From the cell containing the given text, extract its center point as [X, Y] coordinate. 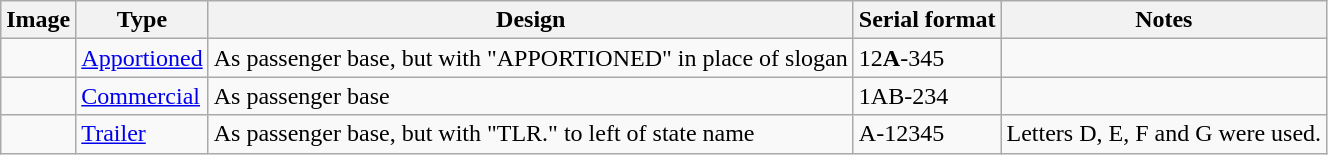
Serial format [927, 20]
Apportioned [142, 58]
As passenger base [530, 96]
Design [530, 20]
Type [142, 20]
Letters D, E, F and G were used. [1164, 134]
A-12345 [927, 134]
Commercial [142, 96]
Notes [1164, 20]
12A-345 [927, 58]
Image [38, 20]
As passenger base, but with "TLR." to left of state name [530, 134]
Trailer [142, 134]
As passenger base, but with "APPORTIONED" in place of slogan [530, 58]
1AB-234 [927, 96]
